Output the (X, Y) coordinate of the center of the cell containing the given text.  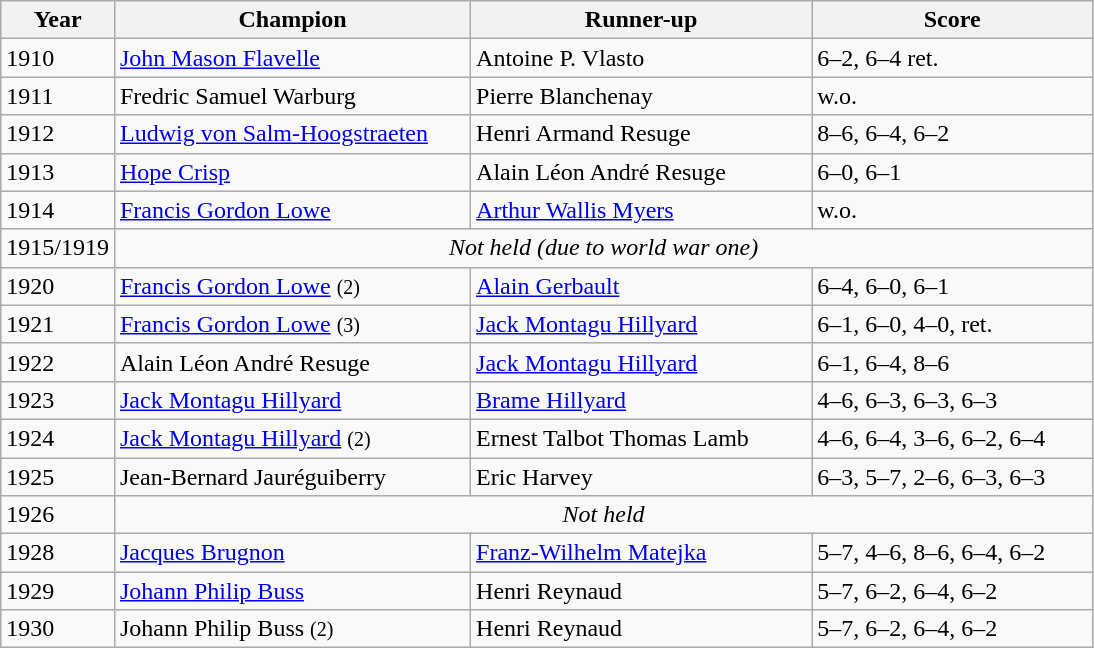
Not held (603, 515)
6–4, 6–0, 6–1 (952, 286)
Ludwig von Salm-Hoogstraeten (292, 134)
Francis Gordon Lowe (292, 210)
1925 (58, 477)
1914 (58, 210)
1913 (58, 172)
Francis Gordon Lowe (2) (292, 286)
1912 (58, 134)
Ernest Talbot Thomas Lamb (642, 438)
Jean-Bernard Jauréguiberry (292, 477)
1911 (58, 96)
Francis Gordon Lowe (3) (292, 324)
6–3, 5–7, 2–6, 6–3, 6–3 (952, 477)
John Mason Flavelle (292, 58)
Jacques Brugnon (292, 553)
Year (58, 20)
1923 (58, 400)
1920 (58, 286)
Pierre Blanchenay (642, 96)
5–7, 4–6, 8–6, 6–4, 6–2 (952, 553)
6–2, 6–4 ret. (952, 58)
Henri Armand Resuge (642, 134)
Not held (due to world war one) (603, 248)
4–6, 6–4, 3–6, 6–2, 6–4 (952, 438)
1922 (58, 362)
4–6, 6–3, 6–3, 6–3 (952, 400)
Johann Philip Buss (292, 591)
6–0, 6–1 (952, 172)
6–1, 6–0, 4–0, ret. (952, 324)
Arthur Wallis Myers (642, 210)
1924 (58, 438)
Fredric Samuel Warburg (292, 96)
Runner-up (642, 20)
1910 (58, 58)
1915/1919 (58, 248)
8–6, 6–4, 6–2 (952, 134)
Johann Philip Buss (2) (292, 629)
Score (952, 20)
Antoine P. Vlasto (642, 58)
6–1, 6–4, 8–6 (952, 362)
1926 (58, 515)
Brame Hillyard (642, 400)
1921 (58, 324)
1929 (58, 591)
Champion (292, 20)
1928 (58, 553)
Hope Crisp (292, 172)
Eric Harvey (642, 477)
1930 (58, 629)
Alain Gerbault (642, 286)
Jack Montagu Hillyard (2) (292, 438)
Franz-Wilhelm Matejka (642, 553)
